Scan for the cell matching the given text and deliver its [X, Y] coordinate at center. 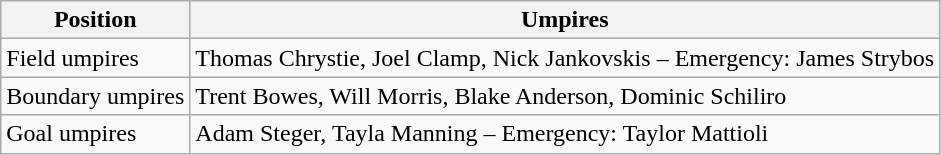
Trent Bowes, Will Morris, Blake Anderson, Dominic Schiliro [565, 96]
Position [96, 20]
Field umpires [96, 58]
Adam Steger, Tayla Manning – Emergency: Taylor Mattioli [565, 134]
Boundary umpires [96, 96]
Thomas Chrystie, Joel Clamp, Nick Jankovskis – Emergency: James Strybos [565, 58]
Umpires [565, 20]
Goal umpires [96, 134]
